Find where the given text appears and provide that cell's center as [x, y] coordinate. 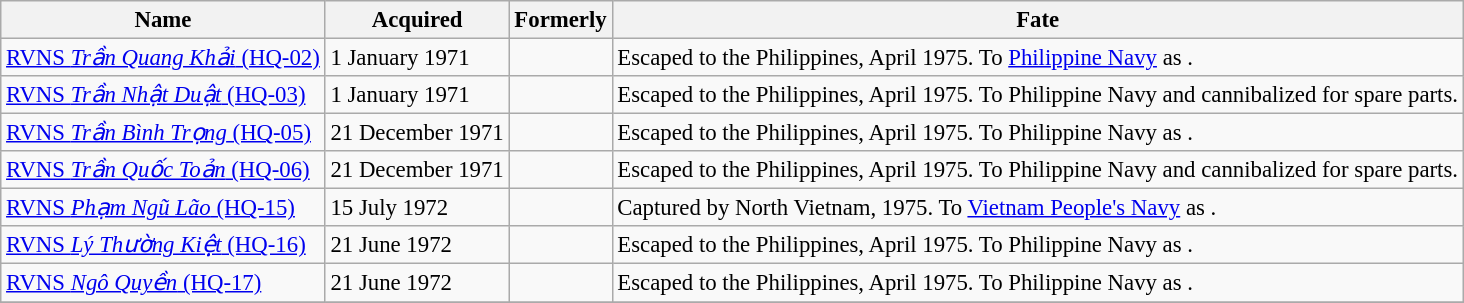
15 July 1972 [417, 208]
Name [163, 20]
RVNS Trần Quốc Toản (HQ-06) [163, 170]
Acquired [417, 20]
RVNS Trần Bình Trọng (HQ-05) [163, 133]
Captured by North Vietnam, 1975. To Vietnam People's Navy as . [1038, 208]
RVNS Trần Nhật Duật (HQ-03) [163, 95]
RVNS Phạm Ngũ Lão (HQ-15) [163, 208]
Formerly [560, 20]
Fate [1038, 20]
RVNS Lý Thường Kiệt (HQ-16) [163, 245]
RVNS Ngô Quyền (HQ-17) [163, 283]
RVNS Trần Quang Khải (HQ-02) [163, 58]
